Capture the cell that displays the provided text and extract its [x, y] central coordinate. 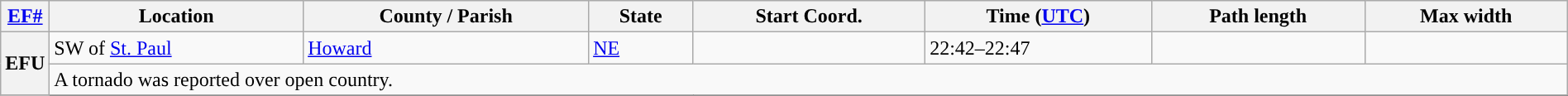
Howard [447, 48]
Max width [1465, 17]
State [641, 17]
County / Parish [447, 17]
22:42–22:47 [1039, 48]
A tornado was reported over open country. [809, 79]
Start Coord. [809, 17]
Time (UTC) [1039, 17]
EF# [25, 17]
Location [177, 17]
NE [641, 48]
Path length [1258, 17]
EFU [25, 64]
SW of St. Paul [177, 48]
